Provide the (X, Y) coordinate of the cell's center where the given text is located.  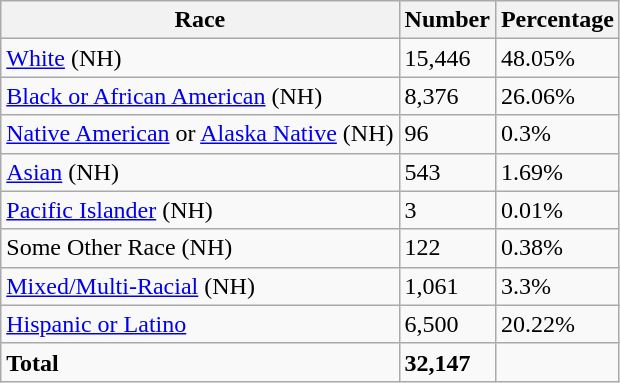
26.06% (557, 96)
20.22% (557, 324)
1,061 (447, 286)
48.05% (557, 58)
Race (200, 20)
Number (447, 20)
122 (447, 248)
Some Other Race (NH) (200, 248)
Native American or Alaska Native (NH) (200, 134)
6,500 (447, 324)
8,376 (447, 96)
0.38% (557, 248)
15,446 (447, 58)
Hispanic or Latino (200, 324)
543 (447, 172)
1.69% (557, 172)
Total (200, 362)
Asian (NH) (200, 172)
Black or African American (NH) (200, 96)
32,147 (447, 362)
0.01% (557, 210)
3 (447, 210)
0.3% (557, 134)
White (NH) (200, 58)
Percentage (557, 20)
3.3% (557, 286)
96 (447, 134)
Pacific Islander (NH) (200, 210)
Mixed/Multi-Racial (NH) (200, 286)
